Output the [x, y] coordinate of the center of the cell containing the given text.  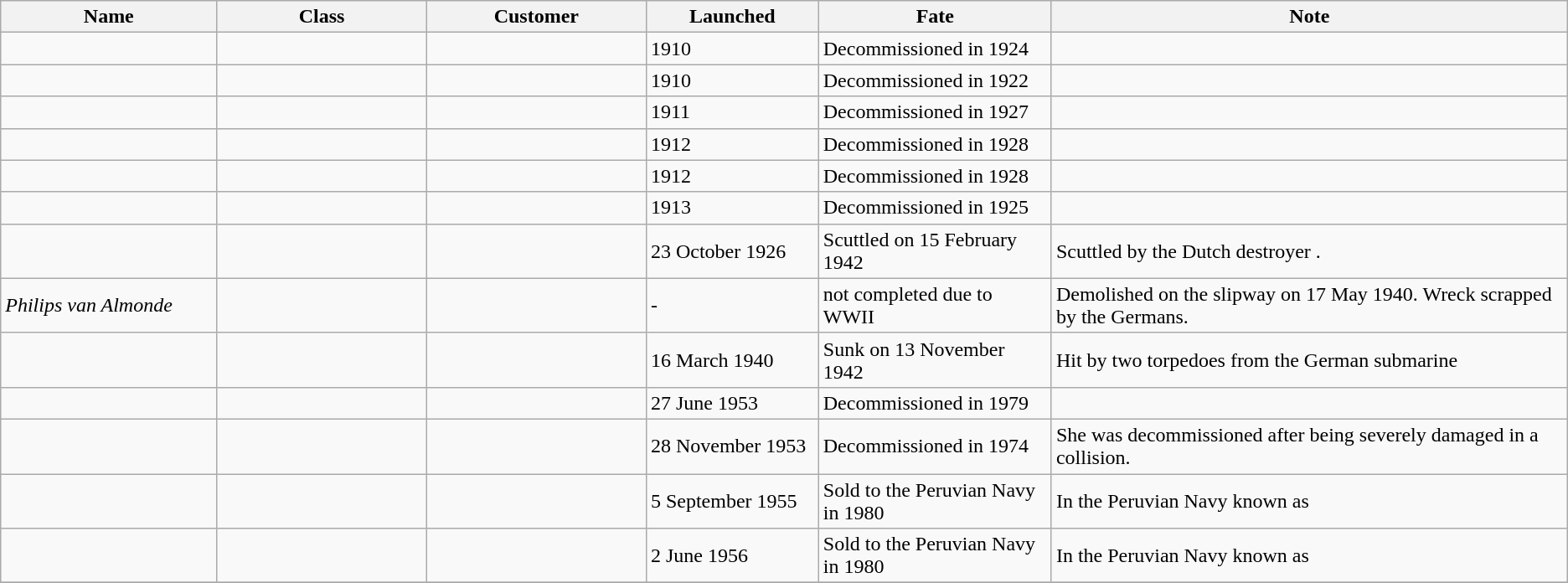
16 March 1940 [732, 360]
Note [1309, 17]
Decommissioned in 1979 [935, 403]
Philips van Almonde [109, 305]
1913 [732, 208]
Launched [732, 17]
1911 [732, 112]
23 October 1926 [732, 251]
Demolished on the slipway on 17 May 1940. Wreck scrapped by the Germans. [1309, 305]
Decommissioned in 1922 [935, 80]
Scuttled by the Dutch destroyer . [1309, 251]
Scuttled on 15 February 1942 [935, 251]
2 June 1956 [732, 556]
Fate [935, 17]
Customer [536, 17]
Decommissioned in 1927 [935, 112]
Hit by two torpedoes from the German submarine [1309, 360]
Decommissioned in 1974 [935, 446]
not completed due to WWII [935, 305]
27 June 1953 [732, 403]
28 November 1953 [732, 446]
She was decommissioned after being severely damaged in a collision. [1309, 446]
Class [322, 17]
Decommissioned in 1925 [935, 208]
- [732, 305]
Sunk on 13 November 1942 [935, 360]
Name [109, 17]
Decommissioned in 1924 [935, 49]
5 September 1955 [732, 501]
